Capture the cell that displays the provided text and extract its (X, Y) central coordinate. 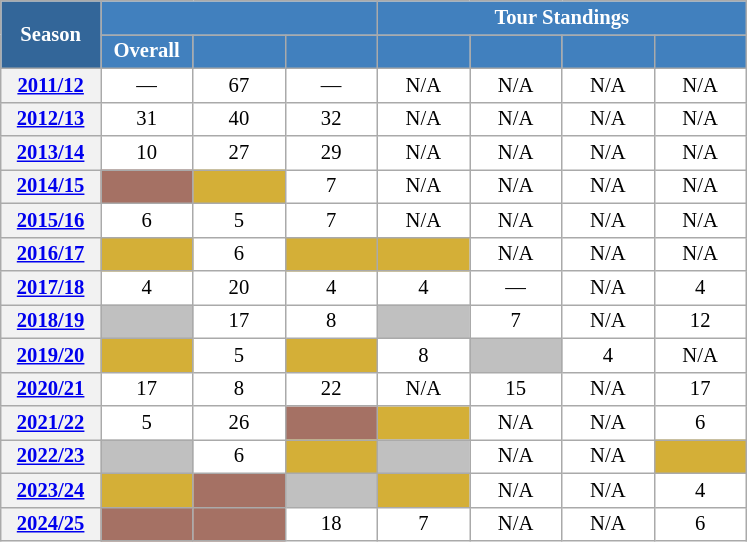
2024/25 (51, 524)
32 (331, 119)
2023/24 (51, 490)
67 (239, 85)
Tour Standings (562, 17)
2012/13 (51, 119)
Season (51, 34)
40 (239, 119)
29 (331, 153)
22 (331, 389)
26 (239, 423)
15 (516, 389)
31 (146, 119)
Overall (146, 51)
2019/20 (51, 355)
2021/22 (51, 423)
2017/18 (51, 287)
2011/12 (51, 85)
2014/15 (51, 186)
2018/19 (51, 321)
2015/16 (51, 220)
2020/21 (51, 389)
2016/17 (51, 254)
20 (239, 287)
2013/14 (51, 153)
10 (146, 153)
2022/23 (51, 456)
27 (239, 153)
18 (331, 524)
12 (700, 321)
